For the text-containing cell, return its midpoint in (X, Y) coordinate format. 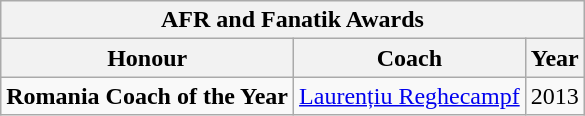
Romania Coach of the Year (148, 96)
Honour (148, 58)
AFR and Fanatik Awards (293, 20)
2013 (554, 96)
Year (554, 58)
Coach (410, 58)
Laurențiu Reghecampf (410, 96)
